Return the [X, Y] coordinate for the center point of the cell that contains the specified text.  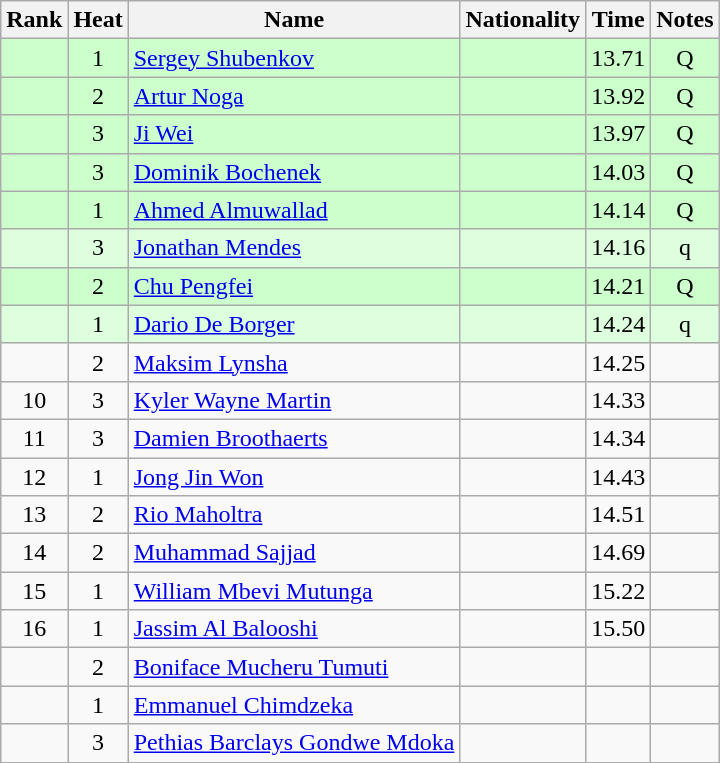
14 [34, 553]
14.25 [618, 362]
Pethias Barclays Gondwe Mdoka [294, 743]
Jong Jin Won [294, 477]
Damien Broothaerts [294, 438]
13.71 [618, 58]
Dario De Borger [294, 324]
15.22 [618, 591]
William Mbevi Mutunga [294, 591]
Time [618, 20]
Jonathan Mendes [294, 248]
Emmanuel Chimdzeka [294, 705]
16 [34, 629]
12 [34, 477]
Nationality [523, 20]
Jassim Al Balooshi [294, 629]
10 [34, 400]
Name [294, 20]
15.50 [618, 629]
14.21 [618, 286]
13.97 [618, 134]
14.43 [618, 477]
Rank [34, 20]
Artur Noga [294, 96]
Muhammad Sajjad [294, 553]
Dominik Bochenek [294, 172]
14.03 [618, 172]
13.92 [618, 96]
Boniface Mucheru Tumuti [294, 667]
14.16 [618, 248]
14.34 [618, 438]
Chu Pengfei [294, 286]
Kyler Wayne Martin [294, 400]
11 [34, 438]
14.14 [618, 210]
Heat [98, 20]
Ahmed Almuwallad [294, 210]
14.33 [618, 400]
14.51 [618, 515]
Sergey Shubenkov [294, 58]
15 [34, 591]
Ji Wei [294, 134]
14.69 [618, 553]
Notes [685, 20]
14.24 [618, 324]
13 [34, 515]
Maksim Lynsha [294, 362]
Rio Maholtra [294, 515]
